Output the [x, y] coordinate of the center of the cell containing the given text.  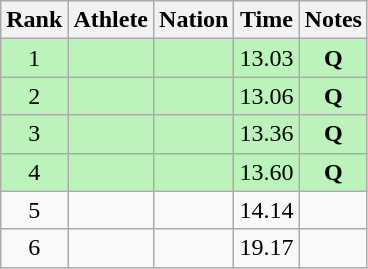
13.06 [266, 96]
13.60 [266, 172]
Nation [194, 20]
Time [266, 20]
13.36 [266, 134]
6 [34, 248]
2 [34, 96]
14.14 [266, 210]
Rank [34, 20]
3 [34, 134]
19.17 [266, 248]
Athlete [111, 20]
1 [34, 58]
4 [34, 172]
13.03 [266, 58]
5 [34, 210]
Notes [333, 20]
